Search for the cell housing the specified text and yield its (x, y) center coordinate. 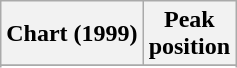
Chart (1999) (72, 34)
Peakposition (189, 34)
